For the text-containing cell, return its midpoint in (x, y) coordinate format. 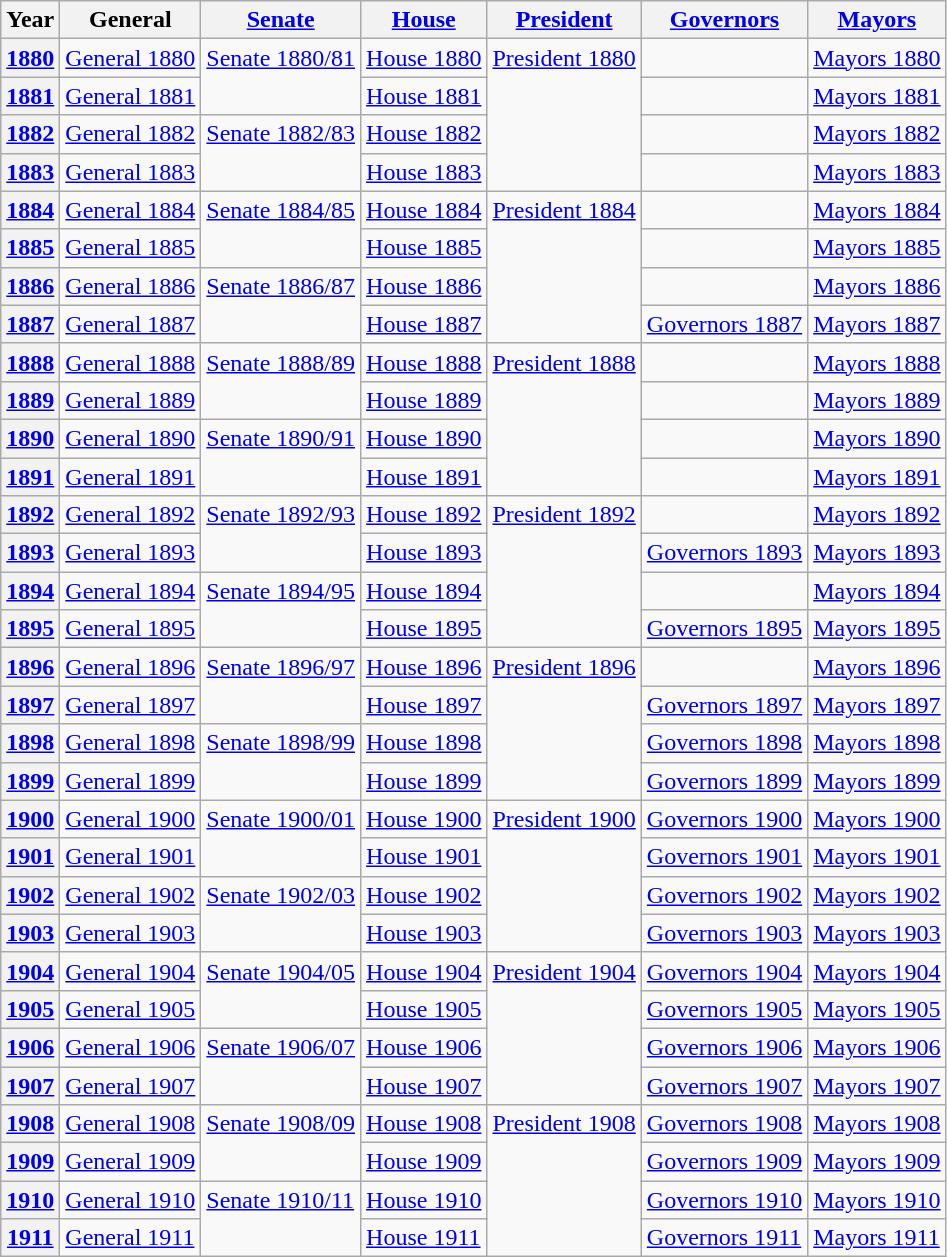
House 1911 (424, 1238)
General 1885 (130, 248)
Senate 1896/97 (281, 686)
General 1890 (130, 438)
House 1907 (424, 1085)
House 1891 (424, 477)
General 1911 (130, 1238)
1895 (30, 629)
President (564, 20)
Governors 1887 (724, 324)
Governors 1893 (724, 553)
Mayors 1893 (877, 553)
Governors 1901 (724, 857)
Year (30, 20)
Senate 1906/07 (281, 1066)
House 1894 (424, 591)
General 1893 (130, 553)
Governors 1904 (724, 971)
President 1900 (564, 876)
House 1897 (424, 705)
General 1884 (130, 210)
House 1880 (424, 58)
Mayors 1897 (877, 705)
General 1886 (130, 286)
General 1899 (130, 781)
President 1904 (564, 1028)
General 1898 (130, 743)
House 1883 (424, 172)
Mayors 1881 (877, 96)
Mayors 1899 (877, 781)
1909 (30, 1162)
Mayors 1908 (877, 1124)
Mayors 1909 (877, 1162)
1899 (30, 781)
General 1882 (130, 134)
Governors 1910 (724, 1200)
Mayors 1891 (877, 477)
Mayors 1898 (877, 743)
1911 (30, 1238)
Mayors 1889 (877, 400)
1893 (30, 553)
1905 (30, 1009)
House 1905 (424, 1009)
Governors 1898 (724, 743)
Senate 1902/03 (281, 914)
Senate 1888/89 (281, 381)
1896 (30, 667)
1898 (30, 743)
House 1903 (424, 933)
General 1906 (130, 1047)
House 1893 (424, 553)
1908 (30, 1124)
1901 (30, 857)
Mayors 1894 (877, 591)
1886 (30, 286)
Governors 1899 (724, 781)
Senate 1884/85 (281, 229)
Governors (724, 20)
Mayors 1907 (877, 1085)
House 1895 (424, 629)
Mayors 1886 (877, 286)
House 1881 (424, 96)
1904 (30, 971)
1887 (30, 324)
Mayors 1906 (877, 1047)
Governors 1902 (724, 895)
House 1910 (424, 1200)
1891 (30, 477)
House 1882 (424, 134)
General 1887 (130, 324)
General (130, 20)
President 1892 (564, 572)
General 1897 (130, 705)
General 1883 (130, 172)
House 1887 (424, 324)
General 1905 (130, 1009)
Senate 1886/87 (281, 305)
House 1909 (424, 1162)
President 1896 (564, 724)
House 1886 (424, 286)
1883 (30, 172)
Mayors 1890 (877, 438)
Mayors (877, 20)
President 1880 (564, 115)
General 1904 (130, 971)
House 1901 (424, 857)
Senate 1894/95 (281, 610)
President 1884 (564, 267)
Mayors 1884 (877, 210)
Governors 1907 (724, 1085)
General 1900 (130, 819)
General 1907 (130, 1085)
Senate (281, 20)
Mayors 1902 (877, 895)
Governors 1908 (724, 1124)
1900 (30, 819)
House 1890 (424, 438)
General 1901 (130, 857)
House 1899 (424, 781)
1906 (30, 1047)
General 1891 (130, 477)
Mayors 1883 (877, 172)
House 1884 (424, 210)
House 1888 (424, 362)
Mayors 1896 (877, 667)
1910 (30, 1200)
House 1889 (424, 400)
General 1903 (130, 933)
General 1896 (130, 667)
House 1896 (424, 667)
Governors 1900 (724, 819)
Mayors 1910 (877, 1200)
Mayors 1905 (877, 1009)
1889 (30, 400)
Governors 1897 (724, 705)
Mayors 1882 (877, 134)
1903 (30, 933)
General 1880 (130, 58)
House (424, 20)
President 1888 (564, 419)
Mayors 1895 (877, 629)
1881 (30, 96)
Governors 1895 (724, 629)
General 1888 (130, 362)
1897 (30, 705)
Senate 1880/81 (281, 77)
Mayors 1885 (877, 248)
1907 (30, 1085)
General 1902 (130, 895)
General 1910 (130, 1200)
Senate 1904/05 (281, 990)
President 1908 (564, 1181)
Senate 1908/09 (281, 1143)
Senate 1882/83 (281, 153)
Senate 1900/01 (281, 838)
Mayors 1911 (877, 1238)
General 1881 (130, 96)
House 1902 (424, 895)
House 1906 (424, 1047)
General 1909 (130, 1162)
Mayors 1900 (877, 819)
Mayors 1903 (877, 933)
1882 (30, 134)
Governors 1906 (724, 1047)
Governors 1911 (724, 1238)
1892 (30, 515)
Mayors 1888 (877, 362)
Governors 1905 (724, 1009)
General 1894 (130, 591)
General 1895 (130, 629)
Mayors 1904 (877, 971)
1885 (30, 248)
House 1904 (424, 971)
General 1889 (130, 400)
House 1908 (424, 1124)
General 1908 (130, 1124)
1902 (30, 895)
House 1892 (424, 515)
Mayors 1892 (877, 515)
Mayors 1887 (877, 324)
Mayors 1901 (877, 857)
1884 (30, 210)
Senate 1898/99 (281, 762)
Governors 1909 (724, 1162)
Senate 1890/91 (281, 457)
General 1892 (130, 515)
House 1885 (424, 248)
1890 (30, 438)
Governors 1903 (724, 933)
1880 (30, 58)
1894 (30, 591)
1888 (30, 362)
Mayors 1880 (877, 58)
Senate 1910/11 (281, 1219)
House 1898 (424, 743)
Senate 1892/93 (281, 534)
House 1900 (424, 819)
